Pinpoint the cell where the given text exists, returning its (X, Y) midpoint coordinate. 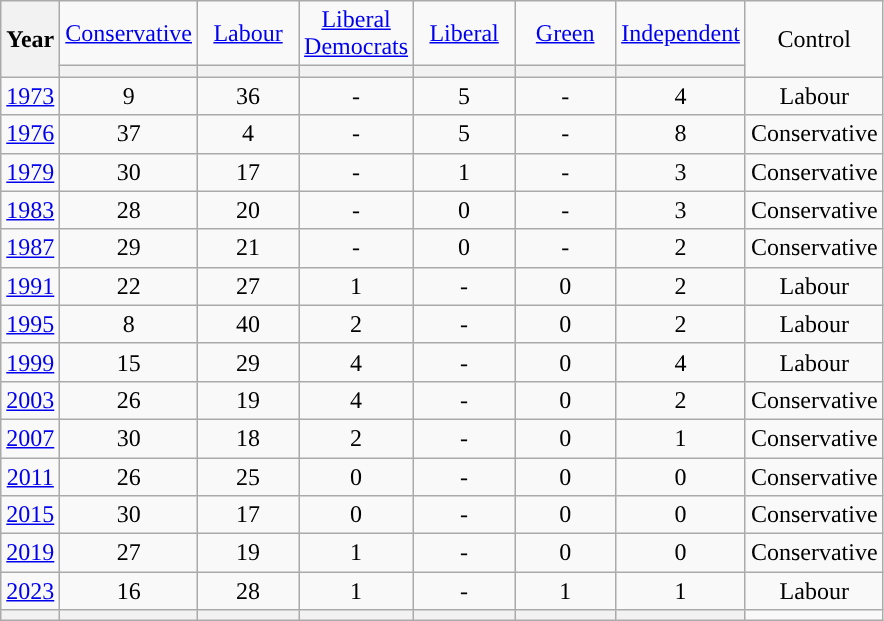
40 (248, 324)
20 (248, 210)
1976 (30, 134)
16 (129, 591)
2019 (30, 553)
1979 (30, 172)
22 (129, 286)
18 (248, 438)
Independent (681, 34)
1987 (30, 248)
15 (129, 362)
1991 (30, 286)
1999 (30, 362)
1995 (30, 324)
37 (129, 134)
25 (248, 477)
36 (248, 96)
2003 (30, 400)
Green (566, 34)
Control (814, 39)
2023 (30, 591)
Liberal Democrats (356, 34)
1983 (30, 210)
2015 (30, 515)
2007 (30, 438)
Liberal (464, 34)
1973 (30, 96)
9 (129, 96)
Year (30, 39)
2011 (30, 477)
21 (248, 248)
